Return (x, y) of the center of cell containing provided text 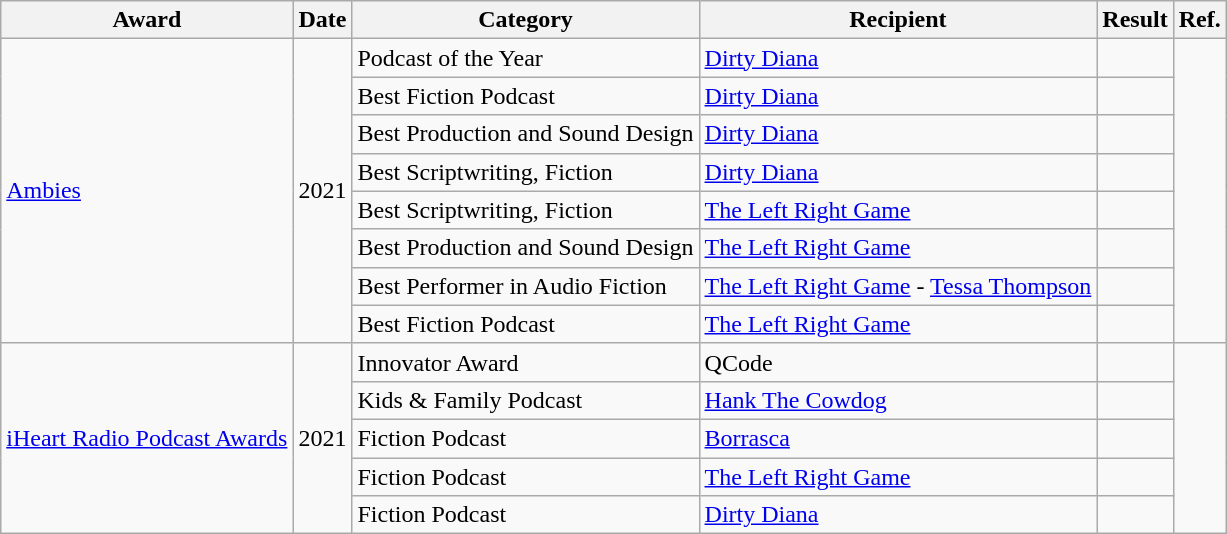
Category (526, 20)
Best Performer in Audio Fiction (526, 286)
Result (1135, 20)
Hank The Cowdog (898, 400)
iHeart Radio Podcast Awards (147, 438)
Innovator Award (526, 362)
Kids & Family Podcast (526, 400)
Borrasca (898, 438)
Date (322, 20)
Award (147, 20)
Recipient (898, 20)
Podcast of the Year (526, 58)
QCode (898, 362)
Ref. (1200, 20)
Ambies (147, 191)
The Left Right Game - Tessa Thompson (898, 286)
